Search for the cell housing the specified text and yield its [x, y] center coordinate. 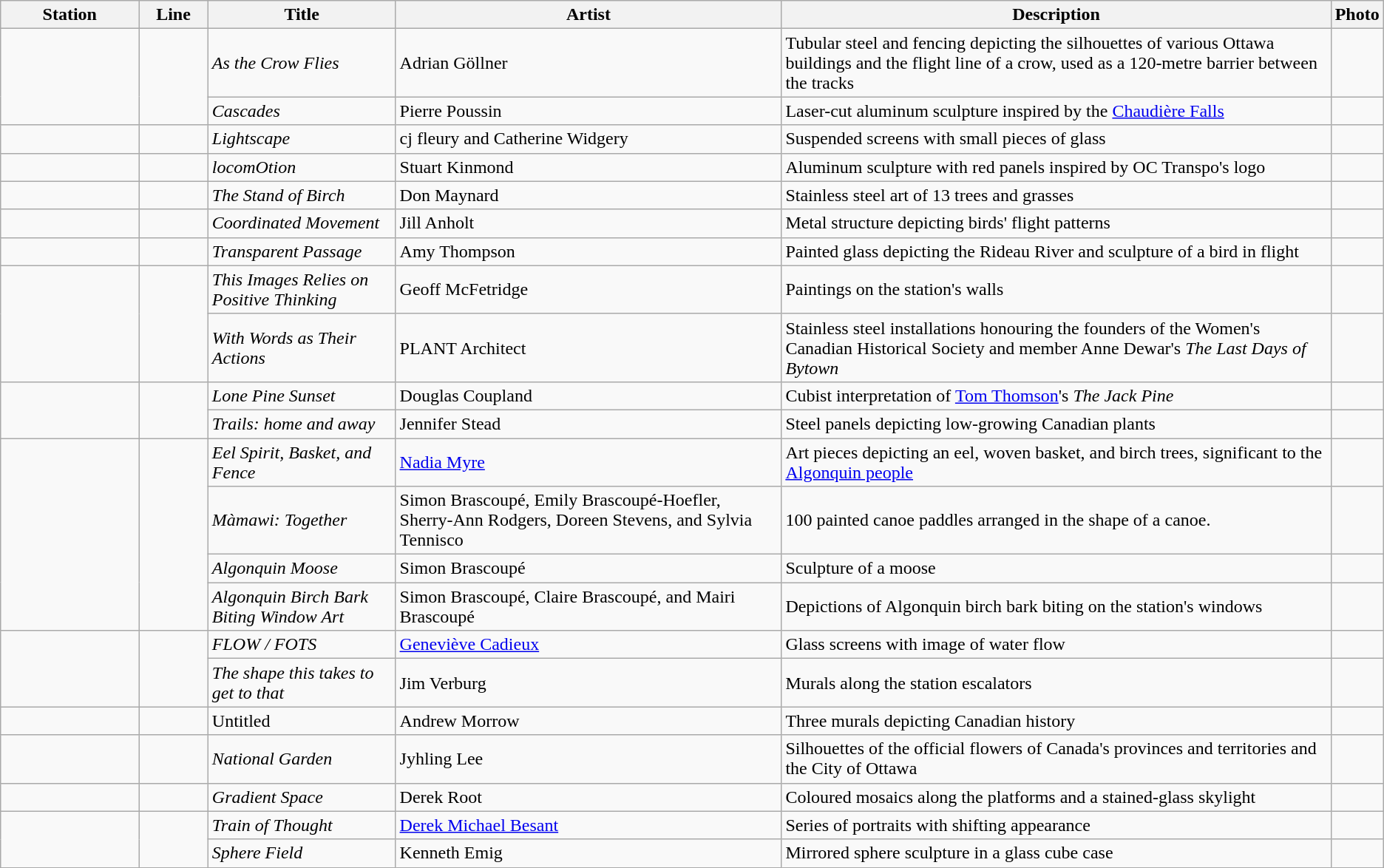
Artist [588, 15]
Algonquin Moose [302, 569]
Coordinated Movement [302, 223]
Derek Root [588, 797]
Lightscape [302, 139]
Metal structure depicting birds' flight patterns [1056, 223]
Silhouettes of the official flowers of Canada's provinces and territories and the City of Ottawa [1056, 759]
Jim Verburg [588, 683]
Jyhling Lee [588, 759]
Station [69, 15]
Series of portraits with shifting appearance [1056, 825]
With Words as Their Actions [302, 347]
Photo [1357, 15]
Transparent Passage [302, 251]
Douglas Coupland [588, 396]
Art pieces depicting an eel, woven basket, and birch trees, significant to the Algonquin people [1056, 461]
Eel Spirit, Basket, and Fence [302, 461]
Lone Pine Sunset [302, 396]
Line [174, 15]
Simon Brascoupé, Claire Brascoupé, and Mairi Brascoupé [588, 606]
Murals along the station escalators [1056, 683]
100 painted canoe paddles arranged in the shape of a canoe. [1056, 521]
Steel panels depicting low-growing Canadian plants [1056, 424]
Paintings on the station's walls [1056, 290]
Sculpture of a moose [1056, 569]
Stuart Kinmond [588, 167]
Nadia Myre [588, 461]
Geneviève Cadieux [588, 645]
Description [1056, 15]
PLANT Architect [588, 347]
The Stand of Birch [302, 195]
Amy Thompson [588, 251]
Cascades [302, 111]
Suspended screens with small pieces of glass [1056, 139]
Stainless steel art of 13 trees and grasses [1056, 195]
Untitled [302, 721]
Jennifer Stead [588, 424]
Màmawi: Together [302, 521]
Cubist interpretation of Tom Thomson's The Jack Pine [1056, 396]
Adrian Göllner [588, 63]
FLOW / FOTS [302, 645]
Algonquin Birch Bark Biting Window Art [302, 606]
Trails: home and away [302, 424]
This Images Relies on Positive Thinking [302, 290]
Depictions of Algonquin birch bark biting on the station's windows [1056, 606]
Don Maynard [588, 195]
Andrew Morrow [588, 721]
Title [302, 15]
Geoff McFetridge [588, 290]
Painted glass depicting the Rideau River and sculpture of a bird in flight [1056, 251]
Pierre Poussin [588, 111]
Kenneth Emig [588, 853]
locomOtion [302, 167]
Glass screens with image of water flow [1056, 645]
Laser-cut aluminum sculpture inspired by the Chaudière Falls [1056, 111]
Derek Michael Besant [588, 825]
Aluminum sculpture with red panels inspired by OC Transpo's logo [1056, 167]
Sphere Field [302, 853]
Simon Brascoupé, Emily Brascoupé-Hoefler, Sherry-Ann Rodgers, Doreen Stevens, and Sylvia Tennisco [588, 521]
Simon Brascoupé [588, 569]
National Garden [302, 759]
Coloured mosaics along the platforms and a stained-glass skylight [1056, 797]
cj fleury and Catherine Widgery [588, 139]
Gradient Space [302, 797]
The shape this takes to get to that [302, 683]
Three murals depicting Canadian history [1056, 721]
Stainless steel installations honouring the founders of the Women's Canadian Historical Society and member Anne Dewar's The Last Days of Bytown [1056, 347]
Mirrored sphere sculpture in a glass cube case [1056, 853]
Train of Thought [302, 825]
Jill Anholt [588, 223]
As the Crow Flies [302, 63]
